Pinpoint the cell where the given text exists, returning its (X, Y) midpoint coordinate. 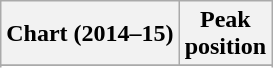
Chart (2014–15) (90, 34)
Peakposition (225, 34)
